Detect which cell encompasses the target text, then output its (x, y) center coordinate. 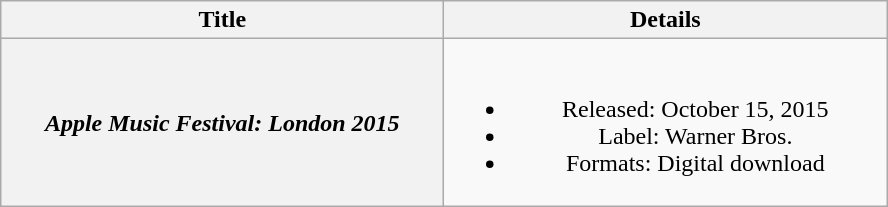
Apple Music Festival: London 2015 (222, 122)
Released: October 15, 2015Label: Warner Bros.Formats: Digital download (666, 122)
Title (222, 20)
Details (666, 20)
